Scan for the cell matching the given text and deliver its (x, y) coordinate at center. 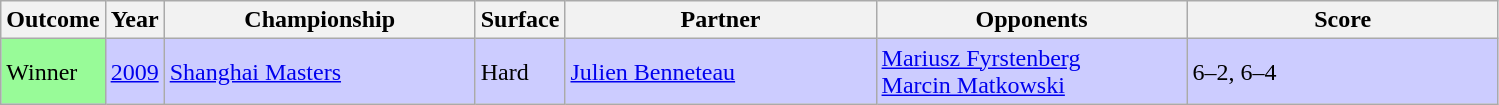
Year (134, 20)
Championship (320, 20)
6–2, 6–4 (1342, 72)
Winner (53, 72)
Opponents (1032, 20)
Mariusz Fyrstenberg Marcin Matkowski (1032, 72)
Score (1342, 20)
2009 (134, 72)
Outcome (53, 20)
Surface (520, 20)
Julien Benneteau (720, 72)
Hard (520, 72)
Partner (720, 20)
Shanghai Masters (320, 72)
